From the cell containing the given text, extract its center point as [x, y] coordinate. 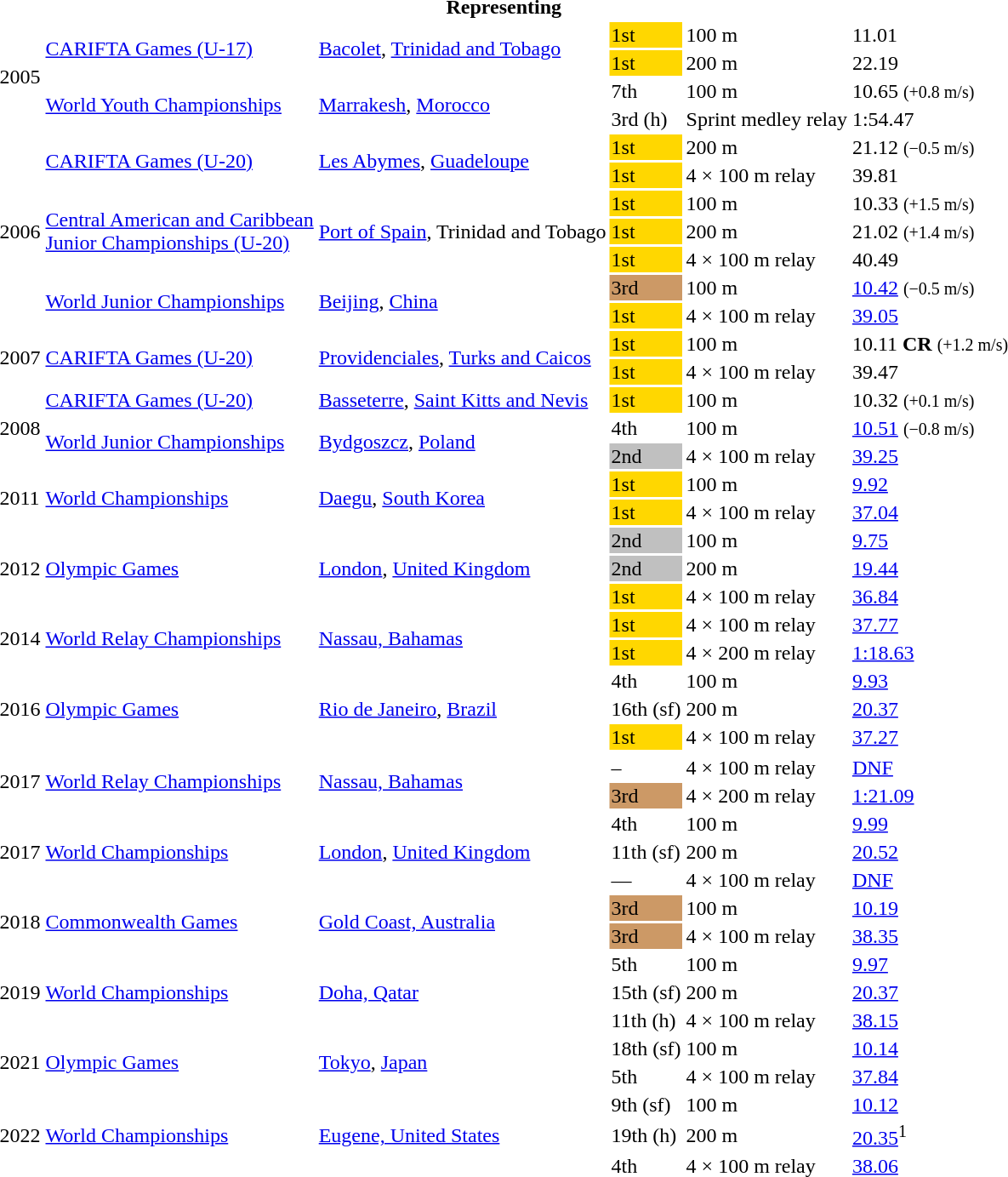
9th (sf) [646, 1105]
World Youth Championships [179, 106]
– [646, 768]
Central American and CaribbeanJunior Championships (U-20) [179, 231]
Les Abymes, Guadeloupe [463, 162]
Bydgoszcz, Poland [463, 443]
Commonwealth Games [179, 923]
Bacolet, Trinidad and Tobago [463, 49]
16th (sf) [646, 709]
CARIFTA Games (U-17) [179, 49]
19th (h) [646, 1135]
15th (sf) [646, 992]
Port of Spain, Trinidad and Tobago [463, 231]
Marrakesh, Morocco [463, 106]
Beijing, China [463, 301]
Rio de Janeiro, Brazil [463, 709]
Basseterre, Saint Kitts and Nevis [463, 400]
11th (sf) [646, 852]
Doha, Qatar [463, 992]
7th [646, 91]
18th (sf) [646, 1048]
Providenciales, Turks and Caicos [463, 357]
Sprint medley relay [766, 119]
— [646, 880]
Daegu, South Korea [463, 499]
Tokyo, Japan [463, 1062]
3rd (h) [646, 119]
Gold Coast, Australia [463, 923]
11th (h) [646, 1020]
